Detect which cell encompasses the target text, then output its [x, y] center coordinate. 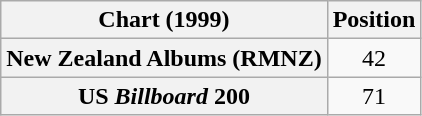
US Billboard 200 [164, 96]
71 [374, 96]
Chart (1999) [164, 20]
42 [374, 58]
New Zealand Albums (RMNZ) [164, 58]
Position [374, 20]
